Extract the [x, y] coordinate from the center of the cell holding the provided text.  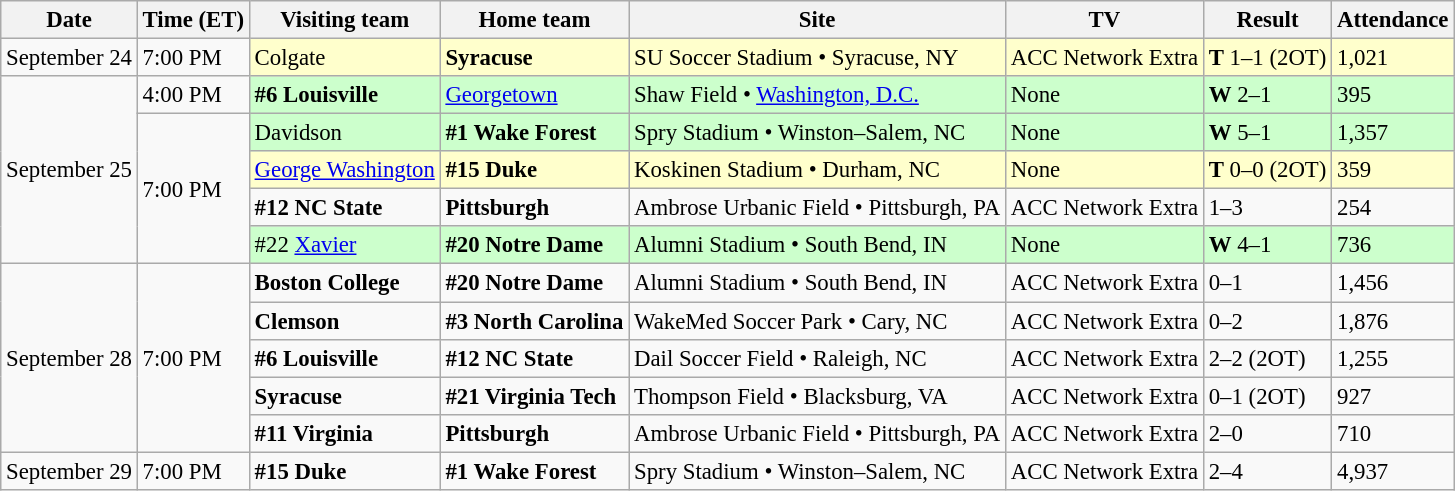
WakeMed Soccer Park • Cary, NC [818, 321]
0–2 [1267, 321]
359 [1393, 170]
Davidson [344, 133]
#3 North Carolina [534, 321]
1,357 [1393, 133]
September 25 [69, 170]
TV [1104, 20]
Home team [534, 20]
Georgetown [534, 95]
#21 Virginia Tech [534, 396]
2–0 [1267, 433]
736 [1393, 245]
September 24 [69, 58]
T 1–1 (2OT) [1267, 58]
1–3 [1267, 208]
1,021 [1393, 58]
Site [818, 20]
W 5–1 [1267, 133]
#22 Xavier [344, 245]
Koskinen Stadium • Durham, NC [818, 170]
254 [1393, 208]
1,876 [1393, 321]
Date [69, 20]
Thompson Field • Blacksburg, VA [818, 396]
927 [1393, 396]
710 [1393, 433]
2–2 (2OT) [1267, 358]
Result [1267, 20]
W 4–1 [1267, 245]
Dail Soccer Field • Raleigh, NC [818, 358]
SU Soccer Stadium • Syracuse, NY [818, 58]
#11 Virginia [344, 433]
395 [1393, 95]
0–1 [1267, 283]
Shaw Field • Washington, D.C. [818, 95]
W 2–1 [1267, 95]
Boston College [344, 283]
1,456 [1393, 283]
George Washington [344, 170]
Clemson [344, 321]
Time (ET) [193, 20]
Attendance [1393, 20]
Visiting team [344, 20]
2–4 [1267, 471]
1,255 [1393, 358]
September 29 [69, 471]
0–1 (2OT) [1267, 396]
September 28 [69, 358]
4,937 [1393, 471]
4:00 PM [193, 95]
T 0–0 (2OT) [1267, 170]
Colgate [344, 58]
